Find where the given text appears and provide that cell's center as (X, Y) coordinate. 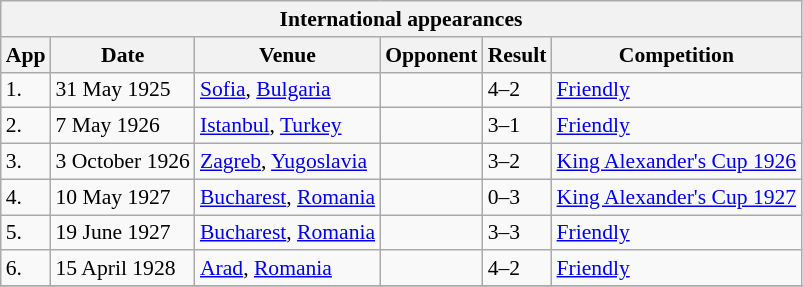
International appearances (401, 19)
Competition (677, 55)
10 May 1927 (122, 197)
7 May 1926 (122, 126)
3 October 1926 (122, 162)
3–3 (518, 233)
1. (26, 90)
Result (518, 55)
3–2 (518, 162)
4. (26, 197)
Opponent (432, 55)
5. (26, 233)
6. (26, 269)
0–3 (518, 197)
Venue (288, 55)
Sofia, Bulgaria (288, 90)
King Alexander's Cup 1927 (677, 197)
Zagreb, Yugoslavia (288, 162)
Date (122, 55)
15 April 1928 (122, 269)
Arad, Romania (288, 269)
3–1 (518, 126)
3. (26, 162)
King Alexander's Cup 1926 (677, 162)
19 June 1927 (122, 233)
Istanbul, Turkey (288, 126)
31 May 1925 (122, 90)
App (26, 55)
2. (26, 126)
